Find where the given text appears and provide that cell's center as [X, Y] coordinate. 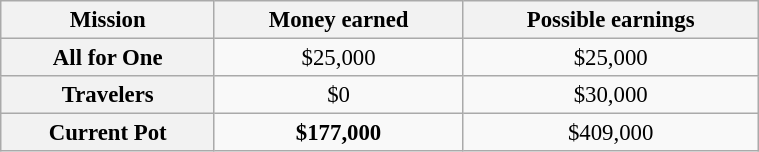
Possible earnings [610, 20]
Current Pot [108, 133]
$177,000 [338, 133]
Travelers [108, 95]
Money earned [338, 20]
$30,000 [610, 95]
$409,000 [610, 133]
Mission [108, 20]
$0 [338, 95]
All for One [108, 57]
